For the text-containing cell, return its midpoint in [x, y] coordinate format. 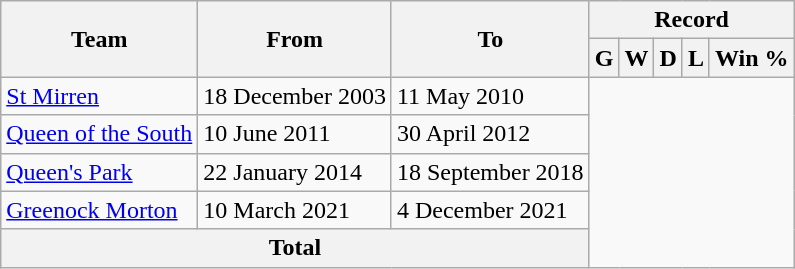
From [295, 39]
Queen of the South [100, 134]
D [668, 58]
4 December 2021 [490, 210]
11 May 2010 [490, 96]
18 December 2003 [295, 96]
18 September 2018 [490, 172]
10 March 2021 [295, 210]
30 April 2012 [490, 134]
10 June 2011 [295, 134]
To [490, 39]
Total [295, 248]
Record [692, 20]
Queen's Park [100, 172]
Greenock Morton [100, 210]
Win % [752, 58]
St Mirren [100, 96]
W [636, 58]
22 January 2014 [295, 172]
L [696, 58]
G [604, 58]
Team [100, 39]
